Capture the cell that displays the provided text and extract its (X, Y) central coordinate. 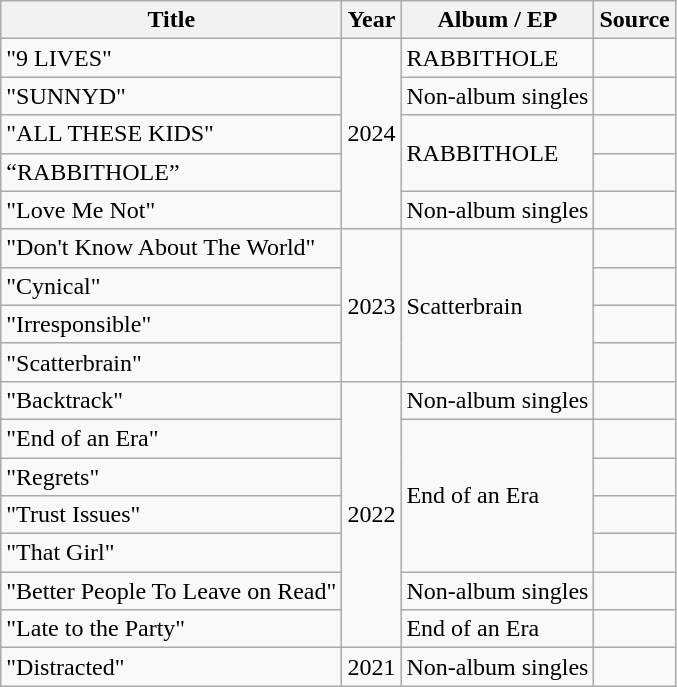
"That Girl" (172, 553)
"Better People To Leave on Read" (172, 591)
"Late to the Party" (172, 629)
“RABBITHOLE” (172, 172)
"Love Me Not" (172, 210)
"Regrets" (172, 477)
Album / EP (498, 20)
2024 (372, 134)
Title (172, 20)
Scatterbrain (498, 305)
"9 LIVES" (172, 58)
Source (634, 20)
"Cynical" (172, 286)
2022 (372, 514)
"SUNNYD" (172, 96)
"Irresponsible" (172, 324)
Year (372, 20)
"Backtrack" (172, 400)
"Distracted" (172, 667)
2021 (372, 667)
2023 (372, 305)
"End of an Era" (172, 438)
"ALL THESE KIDS" (172, 134)
"Trust Issues" (172, 515)
"Scatterbrain" (172, 362)
"Don't Know About The World" (172, 248)
